Capture the cell that displays the provided text and extract its [X, Y] central coordinate. 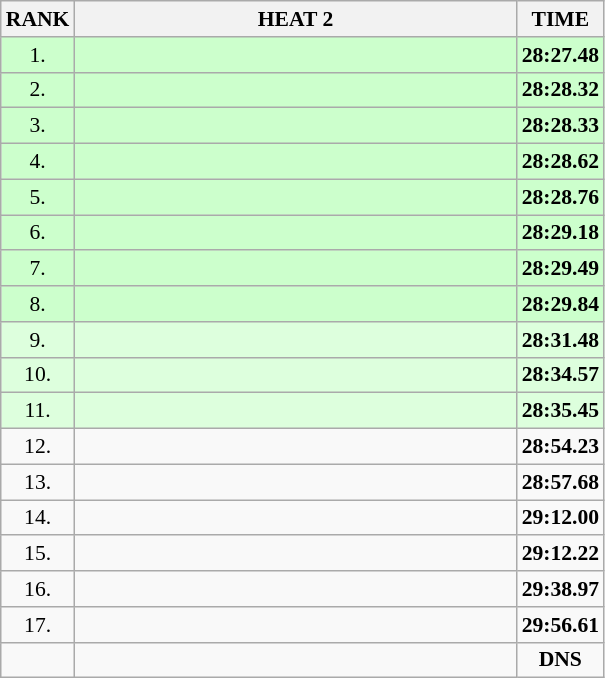
12. [38, 447]
28:57.68 [560, 482]
28:28.76 [560, 197]
28:29.18 [560, 233]
13. [38, 482]
HEAT 2 [295, 19]
6. [38, 233]
28:54.23 [560, 447]
10. [38, 375]
14. [38, 518]
29:12.00 [560, 518]
28:28.62 [560, 162]
28:28.32 [560, 90]
28:28.33 [560, 126]
28:34.57 [560, 375]
11. [38, 411]
29:12.22 [560, 554]
4. [38, 162]
28:35.45 [560, 411]
16. [38, 589]
3. [38, 126]
7. [38, 269]
1. [38, 55]
5. [38, 197]
RANK [38, 19]
15. [38, 554]
9. [38, 340]
28:27.48 [560, 55]
17. [38, 625]
29:38.97 [560, 589]
28:29.49 [560, 269]
29:56.61 [560, 625]
TIME [560, 19]
DNS [560, 660]
8. [38, 304]
2. [38, 90]
28:29.84 [560, 304]
28:31.48 [560, 340]
